Identify which cell holds the provided text, then report its (X, Y) central coordinate. 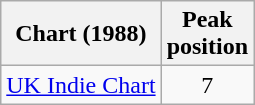
7 (207, 85)
Chart (1988) (81, 34)
Peakposition (207, 34)
UK Indie Chart (81, 85)
